Capture the cell that displays the provided text and extract its [x, y] central coordinate. 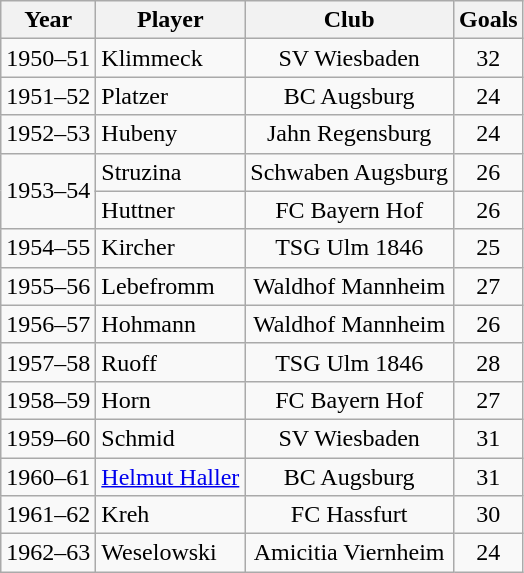
1959–60 [48, 438]
Klimmeck [170, 58]
Club [350, 20]
Lebefromm [170, 286]
Kreh [170, 515]
Hohmann [170, 324]
Hubeny [170, 134]
Weselowski [170, 553]
Huttner [170, 210]
Schwaben Augsburg [350, 172]
32 [488, 58]
Horn [170, 400]
1957–58 [48, 362]
28 [488, 362]
1952–53 [48, 134]
1960–61 [48, 477]
Goals [488, 20]
FC Hassfurt [350, 515]
Platzer [170, 96]
1951–52 [48, 96]
30 [488, 515]
1950–51 [48, 58]
25 [488, 248]
Jahn Regensburg [350, 134]
Struzina [170, 172]
1958–59 [48, 400]
Year [48, 20]
1962–63 [48, 553]
Helmut Haller [170, 477]
1954–55 [48, 248]
Kircher [170, 248]
1956–57 [48, 324]
Amicitia Viernheim [350, 553]
Ruoff [170, 362]
1961–62 [48, 515]
Schmid [170, 438]
1955–56 [48, 286]
Player [170, 20]
1953–54 [48, 191]
